Identify which cell holds the provided text, then report its (X, Y) central coordinate. 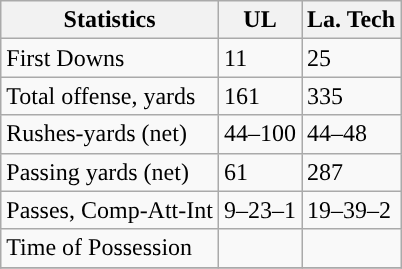
161 (260, 96)
25 (352, 58)
Passing yards (net) (110, 172)
19–39–2 (352, 210)
335 (352, 96)
UL (260, 20)
9–23–1 (260, 210)
Statistics (110, 20)
Time of Possession (110, 248)
First Downs (110, 58)
11 (260, 58)
Total offense, yards (110, 96)
61 (260, 172)
Passes, Comp-Att-Int (110, 210)
287 (352, 172)
44–48 (352, 134)
Rushes-yards (net) (110, 134)
La. Tech (352, 20)
44–100 (260, 134)
